Find where the given text appears and provide that cell's center as (x, y) coordinate. 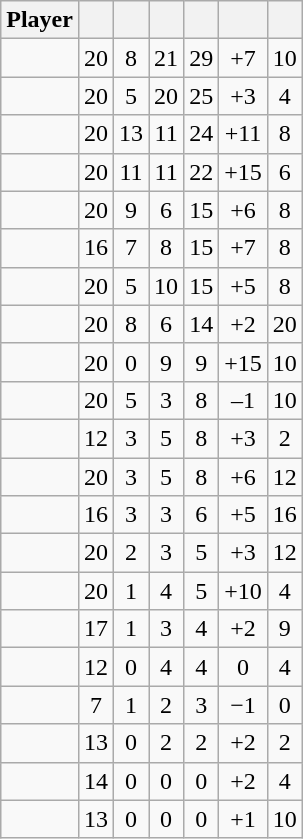
29 (202, 58)
21 (166, 58)
Player (40, 20)
22 (202, 172)
+1 (244, 819)
−1 (244, 705)
+11 (244, 134)
17 (96, 629)
24 (202, 134)
–1 (244, 400)
25 (202, 96)
+10 (244, 591)
